Return the [X, Y] coordinate for the center point of the cell that contains the specified text.  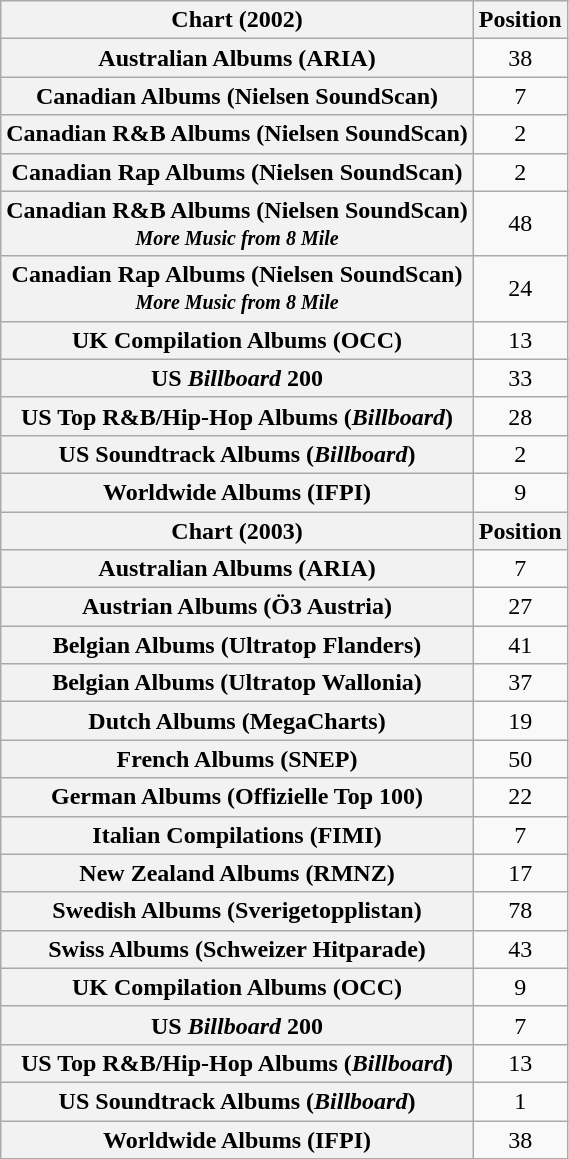
22 [520, 797]
Dutch Albums (MegaCharts) [238, 721]
French Albums (SNEP) [238, 759]
Austrian Albums (Ö3 Austria) [238, 607]
Canadian Rap Albums (Nielsen SoundScan)More Music from 8 Mile [238, 288]
Italian Compilations (FIMI) [238, 835]
1 [520, 1101]
Swiss Albums (Schweizer Hitparade) [238, 949]
50 [520, 759]
48 [520, 224]
Chart (2002) [238, 20]
New Zealand Albums (RMNZ) [238, 873]
Swedish Albums (Sverigetopplistan) [238, 911]
Canadian Albums (Nielsen SoundScan) [238, 96]
27 [520, 607]
28 [520, 416]
Canadian R&B Albums (Nielsen SoundScan) [238, 134]
24 [520, 288]
37 [520, 683]
78 [520, 911]
17 [520, 873]
Belgian Albums (Ultratop Wallonia) [238, 683]
Canadian Rap Albums (Nielsen SoundScan) [238, 172]
German Albums (Offizielle Top 100) [238, 797]
Belgian Albums (Ultratop Flanders) [238, 645]
41 [520, 645]
33 [520, 378]
Canadian R&B Albums (Nielsen SoundScan)More Music from 8 Mile [238, 224]
19 [520, 721]
43 [520, 949]
Chart (2003) [238, 531]
